Search for the cell housing the specified text and yield its (x, y) center coordinate. 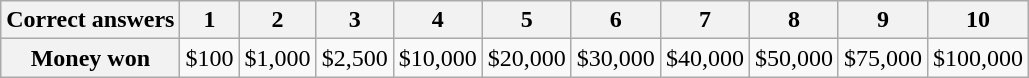
$75,000 (882, 58)
$50,000 (794, 58)
$40,000 (704, 58)
5 (526, 20)
1 (210, 20)
$30,000 (616, 58)
8 (794, 20)
$1,000 (278, 58)
$20,000 (526, 58)
Money won (90, 58)
Correct answers (90, 20)
9 (882, 20)
$10,000 (438, 58)
6 (616, 20)
2 (278, 20)
7 (704, 20)
$2,500 (354, 58)
10 (978, 20)
4 (438, 20)
3 (354, 20)
$100,000 (978, 58)
$100 (210, 58)
